Output the [x, y] coordinate of the center of the cell containing the given text.  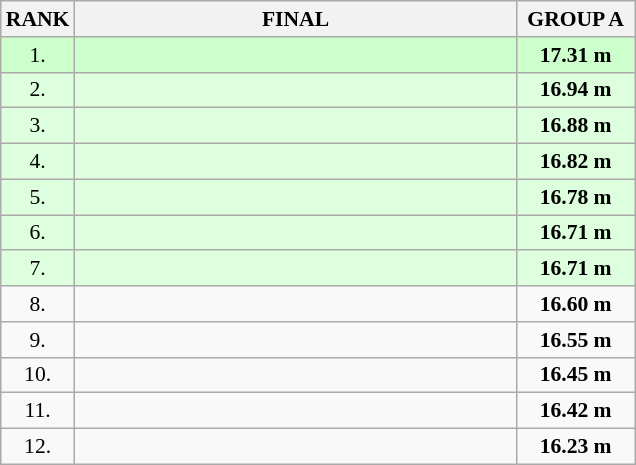
16.42 m [576, 411]
16.78 m [576, 197]
10. [38, 375]
16.23 m [576, 447]
7. [38, 269]
9. [38, 340]
GROUP A [576, 19]
16.45 m [576, 375]
16.55 m [576, 340]
16.88 m [576, 126]
2. [38, 90]
3. [38, 126]
17.31 m [576, 55]
12. [38, 447]
8. [38, 304]
4. [38, 162]
6. [38, 233]
16.60 m [576, 304]
11. [38, 411]
16.94 m [576, 90]
1. [38, 55]
RANK [38, 19]
FINAL [295, 19]
5. [38, 197]
16.82 m [576, 162]
